Pinpoint the cell where the given text exists, returning its [x, y] midpoint coordinate. 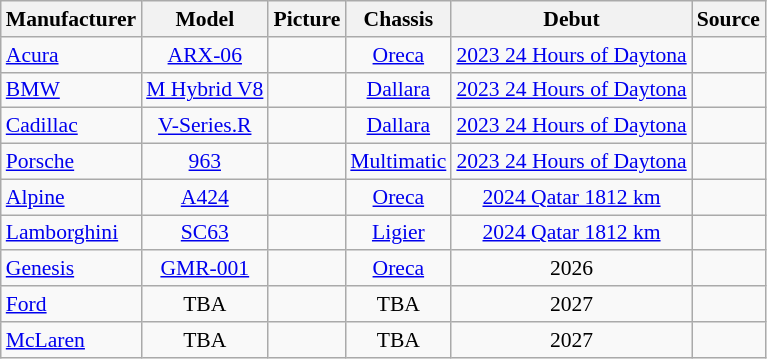
2026 [571, 269]
Manufacturer [71, 19]
Cadillac [71, 126]
Genesis [71, 269]
McLaren [71, 340]
ARX-06 [204, 55]
Ligier [398, 233]
BMW [71, 90]
Source [728, 19]
Porsche [71, 162]
963 [204, 162]
V-Series.R [204, 126]
Acura [71, 55]
Multimatic [398, 162]
Alpine [71, 197]
Chassis [398, 19]
Picture [306, 19]
Debut [571, 19]
Ford [71, 304]
A424 [204, 197]
Lamborghini [71, 233]
SC63 [204, 233]
GMR-001 [204, 269]
Model [204, 19]
M Hybrid V8 [204, 90]
